Extract the (X, Y) coordinate from the center of the cell holding the provided text.  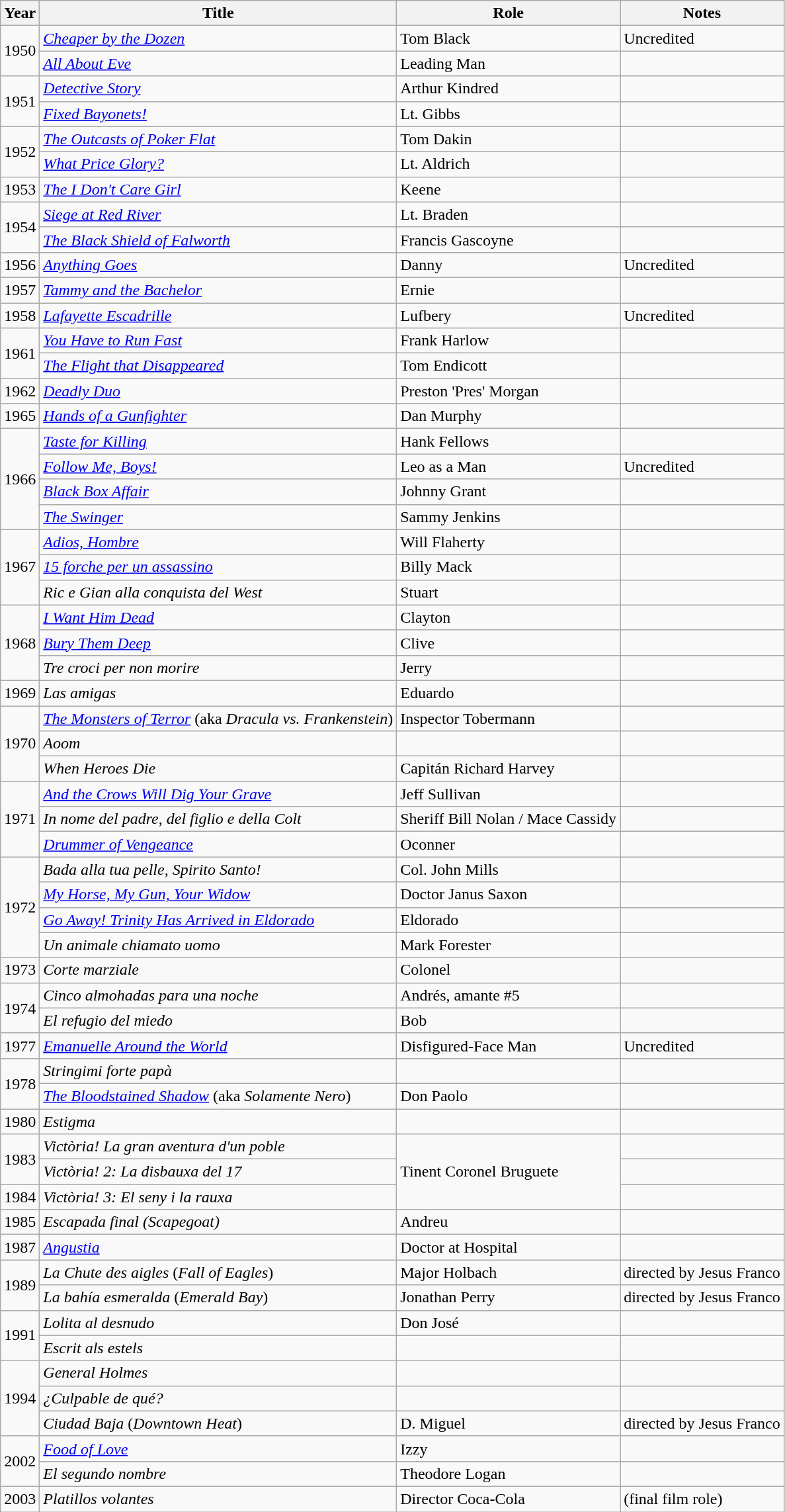
1973 (20, 970)
D. Miguel (509, 1423)
1980 (20, 1122)
Eduardo (509, 693)
Adios, Hombre (218, 542)
I Want Him Dead (218, 617)
Francis Gascoyne (509, 240)
Doctor at Hospital (509, 1247)
Billy Mack (509, 567)
Follow Me, Boys! (218, 467)
Lt. Braden (509, 214)
Victòria! 3: El seny i la rauxa (218, 1197)
1971 (20, 819)
Danny (509, 265)
The Black Shield of Falworth (218, 240)
Preston 'Pres' Morgan (509, 391)
Bada alla tua pelle, Spirito Santo! (218, 869)
Izzy (509, 1448)
Inspector Tobermann (509, 718)
In nome del padre, del figlio e della Colt (218, 819)
And the Crows Will Dig Your Grave (218, 794)
1953 (20, 189)
Ciudad Baja (Downtown Heat) (218, 1423)
Johnny Grant (509, 492)
1966 (20, 479)
La bahía esmeralda (Emerald Bay) (218, 1298)
Hank Fellows (509, 441)
Victòria! La gran aventura d'un poble (218, 1147)
Emanuelle Around the World (218, 1045)
Major Holbach (509, 1272)
The I Don't Care Girl (218, 189)
Dan Murphy (509, 416)
1987 (20, 1247)
Lolita al desnudo (218, 1323)
15 forche per un assassino (218, 567)
1957 (20, 290)
Lafayette Escadrille (218, 316)
1969 (20, 693)
1984 (20, 1197)
Platillos volantes (218, 1499)
(final film role) (702, 1499)
Lt. Aldrich (509, 164)
Tom Dakin (509, 139)
Cheaper by the Dozen (218, 38)
1989 (20, 1285)
1954 (20, 227)
Cinco almohadas para una noche (218, 995)
1983 (20, 1159)
The Bloodstained Shadow (aka Solamente Nero) (218, 1096)
1956 (20, 265)
Theodore Logan (509, 1474)
Stringimi forte papà (218, 1071)
Don José (509, 1323)
The Monsters of Terror (aka Dracula vs. Frankenstein) (218, 718)
Role (509, 13)
1972 (20, 907)
The Flight that Disappeared (218, 366)
Clive (509, 643)
Anything Goes (218, 265)
Stuart (509, 592)
Don Paolo (509, 1096)
Arthur Kindred (509, 89)
Bob (509, 1020)
Leo as a Man (509, 467)
General Holmes (218, 1373)
Go Away! Trinity Has Arrived in Eldorado (218, 920)
1951 (20, 101)
1952 (20, 152)
Detective Story (218, 89)
La Chute des aigles (Fall of Eagles) (218, 1272)
1985 (20, 1222)
2002 (20, 1461)
Lt. Gibbs (509, 114)
Black Box Affair (218, 492)
1994 (20, 1398)
Las amigas (218, 693)
Bury Them Deep (218, 643)
Will Flaherty (509, 542)
Notes (702, 13)
Clayton (509, 617)
My Horse, My Gun, Your Widow (218, 895)
1991 (20, 1335)
Leading Man (509, 64)
1968 (20, 643)
Jeff Sullivan (509, 794)
Tom Endicott (509, 366)
Angustia (218, 1247)
Frank Harlow (509, 341)
Ernie (509, 290)
The Outcasts of Poker Flat (218, 139)
Col. John Mills (509, 869)
1970 (20, 743)
Disfigured-Face Man (509, 1045)
Jerry (509, 668)
Drummer of Vengeance (218, 844)
Keene (509, 189)
2003 (20, 1499)
What Price Glory? (218, 164)
Lufbery (509, 316)
1962 (20, 391)
Taste for Killing (218, 441)
Estigma (218, 1122)
Fixed Bayonets! (218, 114)
Jonathan Perry (509, 1298)
You Have to Run Fast (218, 341)
1965 (20, 416)
Doctor Janus Saxon (509, 895)
Colonel (509, 970)
Tre croci per non morire (218, 668)
Eldorado (509, 920)
Year (20, 13)
Tinent Coronel Bruguete (509, 1172)
Oconner (509, 844)
When Heroes Die (218, 769)
Sammy Jenkins (509, 517)
Corte marziale (218, 970)
Andrés, amante #5 (509, 995)
Deadly Duo (218, 391)
Victòria! 2: La disbauxa del 17 (218, 1172)
1967 (20, 567)
1974 (20, 1008)
Director Coca-Cola (509, 1499)
1950 (20, 51)
Aoom (218, 744)
All About Eve (218, 64)
Mark Forester (509, 945)
Food of Love (218, 1448)
1958 (20, 316)
Andreu (509, 1222)
Un animale chiamato uomo (218, 945)
Ric e Gian alla conquista del West (218, 592)
El segundo nombre (218, 1474)
Hands of a Gunfighter (218, 416)
1977 (20, 1045)
Title (218, 13)
Siege at Red River (218, 214)
Tammy and the Bachelor (218, 290)
1978 (20, 1083)
El refugio del miedo (218, 1020)
The Swinger (218, 517)
1961 (20, 353)
Escrit als estels (218, 1348)
Tom Black (509, 38)
Sheriff Bill Nolan / Mace Cassidy (509, 819)
¿Culpable de qué? (218, 1398)
Capitán Richard Harvey (509, 769)
Escapada final (Scapegoat) (218, 1222)
